Capture the cell that displays the provided text and extract its (x, y) central coordinate. 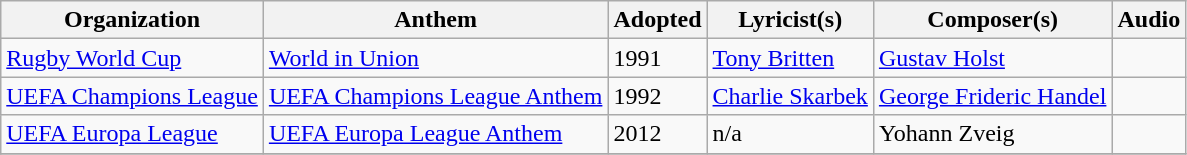
Organization (132, 20)
2012 (658, 134)
n/a (790, 134)
Adopted (658, 20)
Yohann Zveig (992, 134)
Audio (1149, 20)
Composer(s) (992, 20)
UEFA Champions League (132, 96)
World in Union (436, 58)
Anthem (436, 20)
Rugby World Cup (132, 58)
Gustav Holst (992, 58)
1992 (658, 96)
1991 (658, 58)
Lyricist(s) (790, 20)
UEFA Champions League Anthem (436, 96)
UEFA Europa League (132, 134)
Tony Britten (790, 58)
George Frideric Handel (992, 96)
Charlie Skarbek (790, 96)
UEFA Europa League Anthem (436, 134)
